Return [X, Y] of the center of cell containing provided text 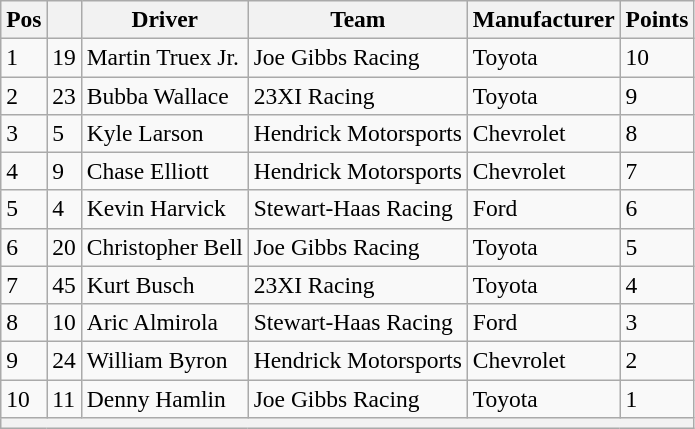
Aric Almirola [164, 322]
Christopher Bell [164, 247]
Bubba Wallace [164, 95]
Pos [24, 19]
Kyle Larson [164, 133]
Denny Hamlin [164, 398]
William Byron [164, 360]
Chase Elliott [164, 171]
24 [64, 360]
19 [64, 57]
23 [64, 95]
Points [657, 19]
Martin Truex Jr. [164, 57]
45 [64, 285]
Team [358, 19]
Manufacturer [544, 19]
11 [64, 398]
Driver [164, 19]
Kevin Harvick [164, 209]
Kurt Busch [164, 285]
20 [64, 247]
